For the text-containing cell, return its midpoint in [X, Y] coordinate format. 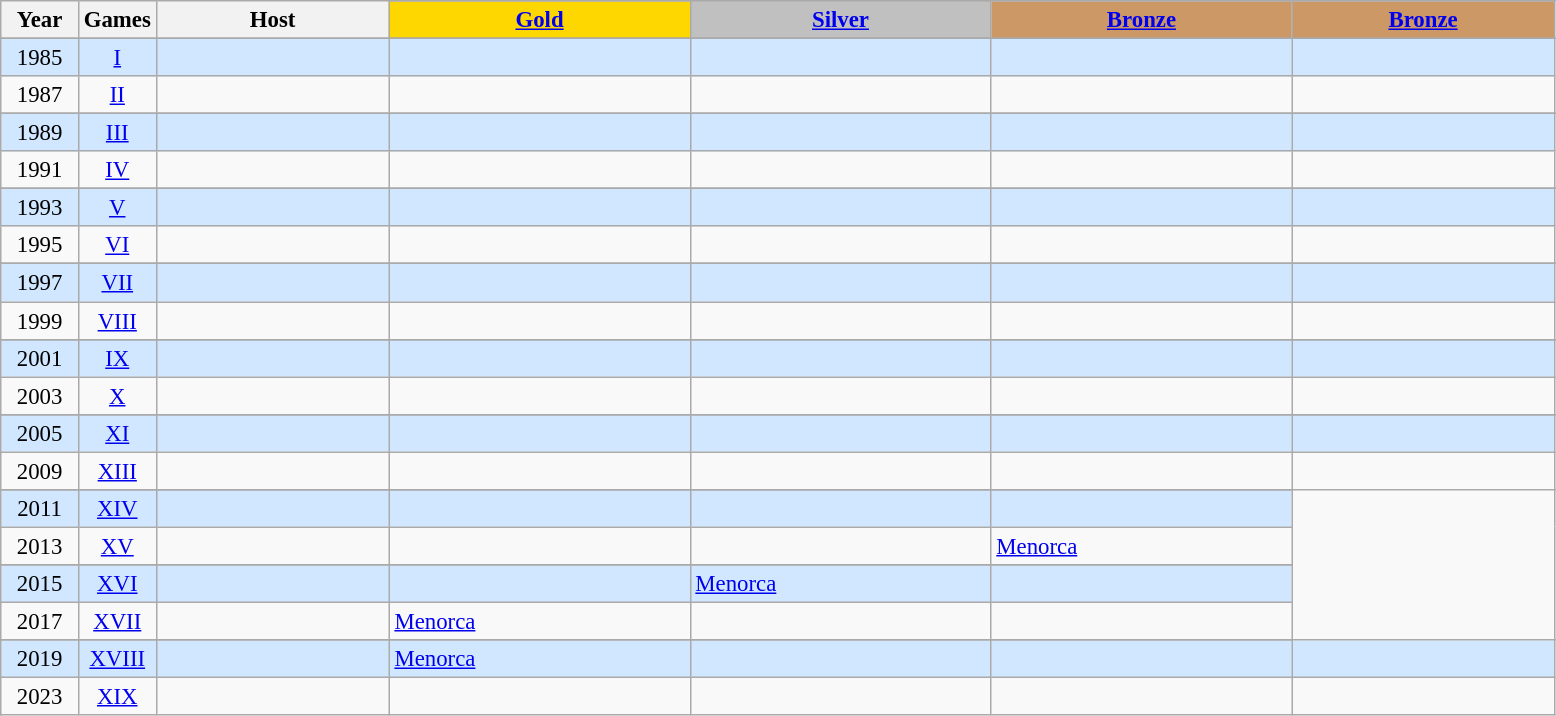
1991 [40, 170]
I [117, 58]
1997 [40, 283]
II [117, 95]
XI [117, 433]
1999 [40, 321]
2015 [40, 584]
Silver [840, 20]
2017 [40, 621]
Games [117, 20]
X [117, 396]
2019 [40, 659]
2001 [40, 358]
IX [117, 358]
XVI [117, 584]
1985 [40, 58]
XIX [117, 697]
1993 [40, 208]
1989 [40, 133]
XIV [117, 509]
Host [272, 20]
1995 [40, 245]
VII [117, 283]
XIII [117, 471]
VI [117, 245]
2005 [40, 433]
XVII [117, 621]
III [117, 133]
V [117, 208]
Year [40, 20]
1987 [40, 95]
XV [117, 546]
2023 [40, 697]
2013 [40, 546]
Gold [540, 20]
IV [117, 170]
2003 [40, 396]
XVIII [117, 659]
2009 [40, 471]
VIII [117, 321]
2011 [40, 509]
